Capture the cell that displays the provided text and extract its [x, y] central coordinate. 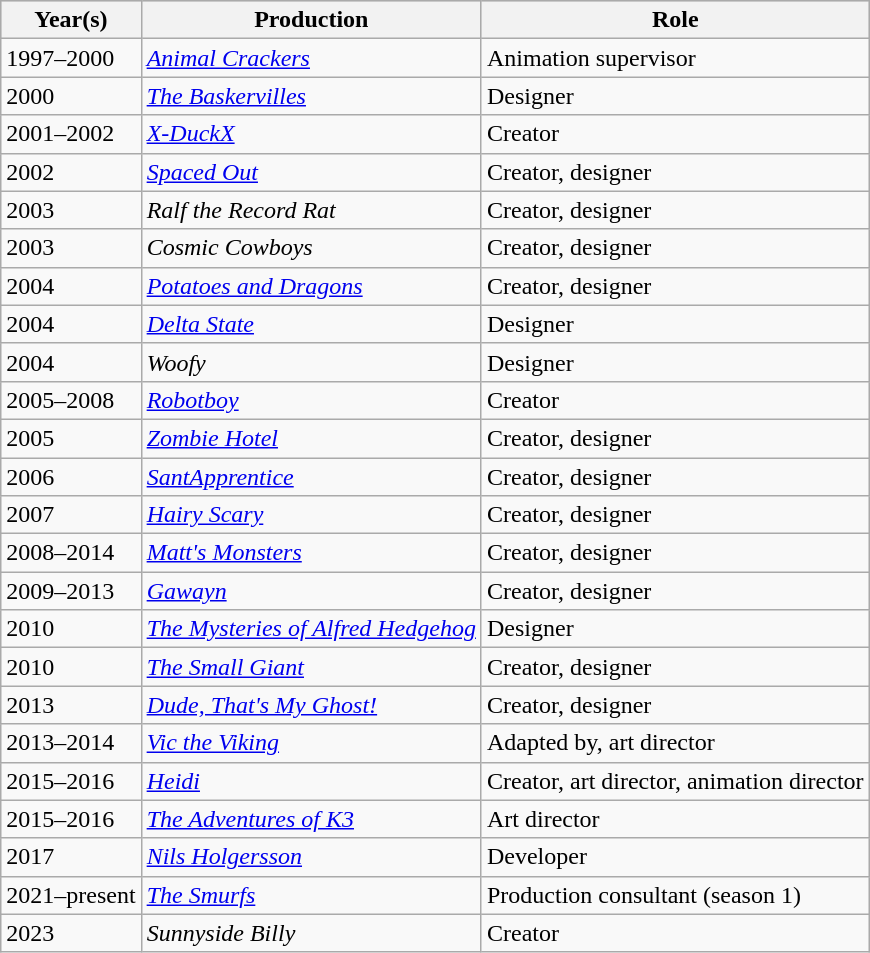
Robotboy [311, 400]
Ralf the Record Rat [311, 210]
2021–present [71, 895]
Hairy Scary [311, 515]
Matt's Monsters [311, 553]
Sunnyside Billy [311, 933]
Potatoes and Dragons [311, 286]
Nils Holgersson [311, 857]
SantApprentice [311, 477]
The Small Giant [311, 667]
2006 [71, 477]
Gawayn [311, 591]
2002 [71, 172]
Developer [675, 857]
X-DuckX [311, 134]
2005 [71, 438]
Production consultant (season 1) [675, 895]
Dude, That's My Ghost! [311, 705]
Production [311, 20]
The Smurfs [311, 895]
Animal Crackers [311, 58]
Cosmic Cowboys [311, 248]
1997–2000 [71, 58]
2013 [71, 705]
2009–2013 [71, 591]
2017 [71, 857]
Adapted by, art director [675, 743]
2013–2014 [71, 743]
Zombie Hotel [311, 438]
Heidi [311, 781]
The Baskervilles [311, 96]
Vic the Viking [311, 743]
Delta State [311, 324]
The Mysteries of Alfred Hedgehog [311, 629]
2007 [71, 515]
2023 [71, 933]
Role [675, 20]
Art director [675, 819]
Year(s) [71, 20]
2001–2002 [71, 134]
Animation supervisor [675, 58]
Creator, art director, animation director [675, 781]
Woofy [311, 362]
The Adventures of K3 [311, 819]
Spaced Out [311, 172]
2000 [71, 96]
2008–2014 [71, 553]
2005–2008 [71, 400]
